Locate the cell with the specified text and output its [x, y] center coordinate. 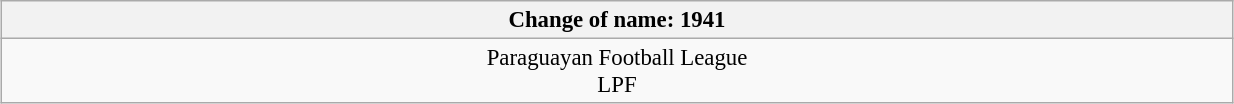
Paraguayan Football LeagueLPF [618, 70]
Change of name: 1941 [618, 20]
